Scan for the cell matching the given text and deliver its [x, y] coordinate at center. 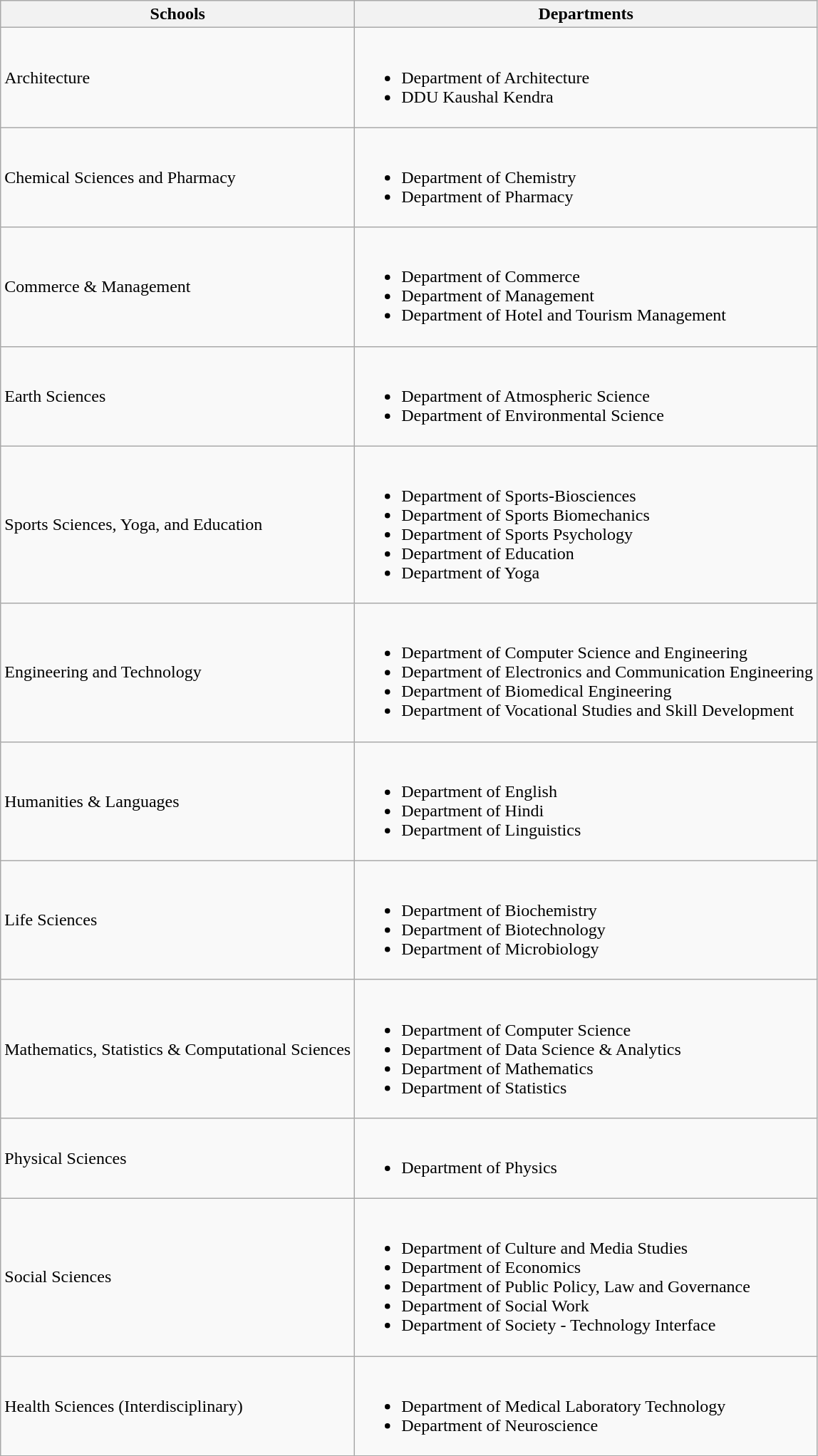
Schools [178, 14]
Department of CommerceDepartment of ManagementDepartment of Hotel and Tourism Management [586, 286]
Department of Computer ScienceDepartment of Data Science & AnalyticsDepartment of MathematicsDepartment of Statistics [586, 1049]
Department of Sports-BiosciencesDepartment of Sports BiomechanicsDepartment of Sports PsychologyDepartment of EducationDepartment of Yoga [586, 524]
Department of ChemistryDepartment of Pharmacy [586, 177]
Health Sciences (Interdisciplinary) [178, 1406]
Physical Sciences [178, 1158]
Department of EnglishDepartment of HindiDepartment of Linguistics [586, 801]
Commerce & Management [178, 286]
Engineering and Technology [178, 672]
Humanities & Languages [178, 801]
Department of Atmospheric ScienceDepartment of Environmental Science [586, 396]
Social Sciences [178, 1276]
Life Sciences [178, 920]
Department of Medical Laboratory TechnologyDepartment of Neuroscience [586, 1406]
Earth Sciences [178, 396]
Department of Physics [586, 1158]
Departments [586, 14]
Mathematics, Statistics & Computational Sciences [178, 1049]
Chemical Sciences and Pharmacy [178, 177]
Architecture [178, 78]
Department of BiochemistryDepartment of BiotechnologyDepartment of Microbiology [586, 920]
Department of ArchitectureDDU Kaushal Kendra [586, 78]
Sports Sciences, Yoga, and Education [178, 524]
